Return (x, y) of the center of cell containing provided text 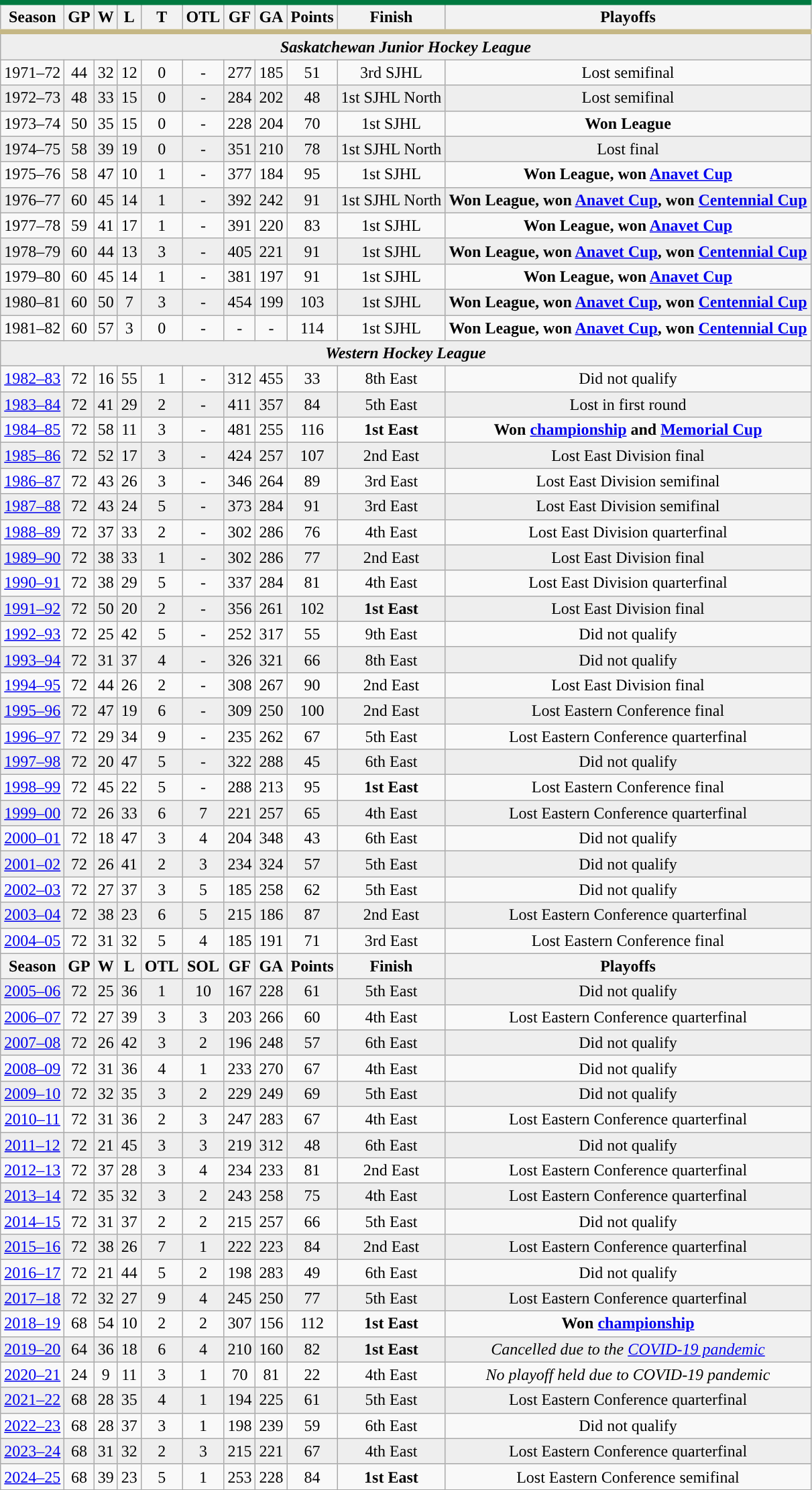
309 (240, 710)
87 (312, 915)
103 (312, 302)
454 (240, 302)
213 (271, 788)
1987–88 (32, 507)
229 (240, 1094)
351 (240, 149)
1972–73 (32, 98)
203 (240, 1017)
2019–20 (32, 1349)
Saskatchewan Junior Hockey League (406, 46)
64 (79, 1349)
324 (271, 864)
202 (271, 98)
1991–92 (32, 608)
34 (129, 736)
248 (271, 1043)
52 (106, 456)
377 (240, 174)
Won League (628, 123)
Lost Eastern Conference semifinal (628, 1477)
481 (240, 430)
2008–09 (32, 1068)
2011–12 (32, 1145)
245 (240, 1298)
3rd SJHL (392, 72)
Won championship and Memorial Cup (628, 430)
2024–25 (32, 1477)
2014–15 (32, 1222)
1980–81 (32, 302)
76 (312, 532)
266 (271, 1017)
1982–83 (32, 379)
160 (271, 1349)
1976–77 (32, 200)
1974–75 (32, 149)
322 (240, 762)
270 (271, 1068)
2023–24 (32, 1451)
253 (240, 1477)
242 (271, 200)
317 (271, 634)
252 (240, 634)
1978–79 (32, 251)
54 (106, 1324)
75 (312, 1196)
184 (271, 174)
89 (312, 481)
255 (271, 430)
2013–14 (32, 1196)
1997–98 (32, 762)
No playoff held due to COVID-19 pandemic (628, 1375)
1986–87 (32, 481)
2007–08 (32, 1043)
191 (271, 941)
223 (271, 1247)
Lost in first round (628, 405)
243 (240, 1196)
112 (312, 1324)
100 (312, 710)
235 (240, 736)
308 (240, 685)
2018–19 (32, 1324)
1993–94 (32, 659)
411 (240, 405)
222 (240, 1247)
225 (271, 1400)
12 (129, 72)
51 (312, 72)
199 (271, 302)
16 (106, 379)
346 (240, 481)
1975–76 (32, 174)
405 (240, 251)
391 (240, 225)
82 (312, 1349)
107 (312, 456)
1977–78 (32, 225)
239 (271, 1426)
1990–91 (32, 583)
1973–74 (32, 123)
2021–22 (32, 1400)
156 (271, 1324)
1988–89 (32, 532)
102 (312, 608)
2020–21 (32, 1375)
13 (129, 251)
261 (271, 608)
1994–95 (32, 685)
220 (271, 225)
194 (240, 1400)
83 (312, 225)
116 (312, 430)
2002–03 (32, 890)
357 (271, 405)
247 (240, 1119)
90 (312, 685)
2009–10 (32, 1094)
424 (240, 456)
186 (271, 915)
1992–93 (32, 634)
2006–07 (32, 1017)
1979–80 (32, 276)
373 (240, 507)
381 (240, 276)
1995–96 (32, 710)
2004–05 (32, 941)
1999–00 (32, 813)
1984–85 (32, 430)
2005–06 (32, 992)
78 (312, 149)
Western Hockey League (406, 354)
1981–82 (32, 328)
262 (271, 736)
326 (240, 659)
264 (271, 481)
Won championship (628, 1324)
71 (312, 941)
455 (271, 379)
2010–11 (32, 1119)
277 (240, 72)
196 (240, 1043)
T (162, 17)
65 (312, 813)
1998–99 (32, 788)
267 (271, 685)
337 (240, 583)
114 (312, 328)
2003–04 (32, 915)
219 (240, 1145)
SOL (203, 966)
1971–72 (32, 72)
2012–13 (32, 1171)
249 (271, 1094)
2022–23 (32, 1426)
2015–16 (32, 1247)
321 (271, 659)
348 (271, 839)
Lost final (628, 149)
167 (240, 992)
2001–02 (32, 864)
Cancelled due to the COVID-19 pandemic (628, 1349)
2000–01 (32, 839)
1983–84 (32, 405)
1989–90 (32, 557)
49 (312, 1273)
356 (240, 608)
62 (312, 890)
2017–18 (32, 1298)
2016–17 (32, 1273)
69 (312, 1094)
1996–97 (32, 736)
392 (240, 200)
307 (240, 1324)
1985–86 (32, 456)
9th East (392, 634)
197 (271, 276)
